Find where the given text appears and provide that cell's center as (X, Y) coordinate. 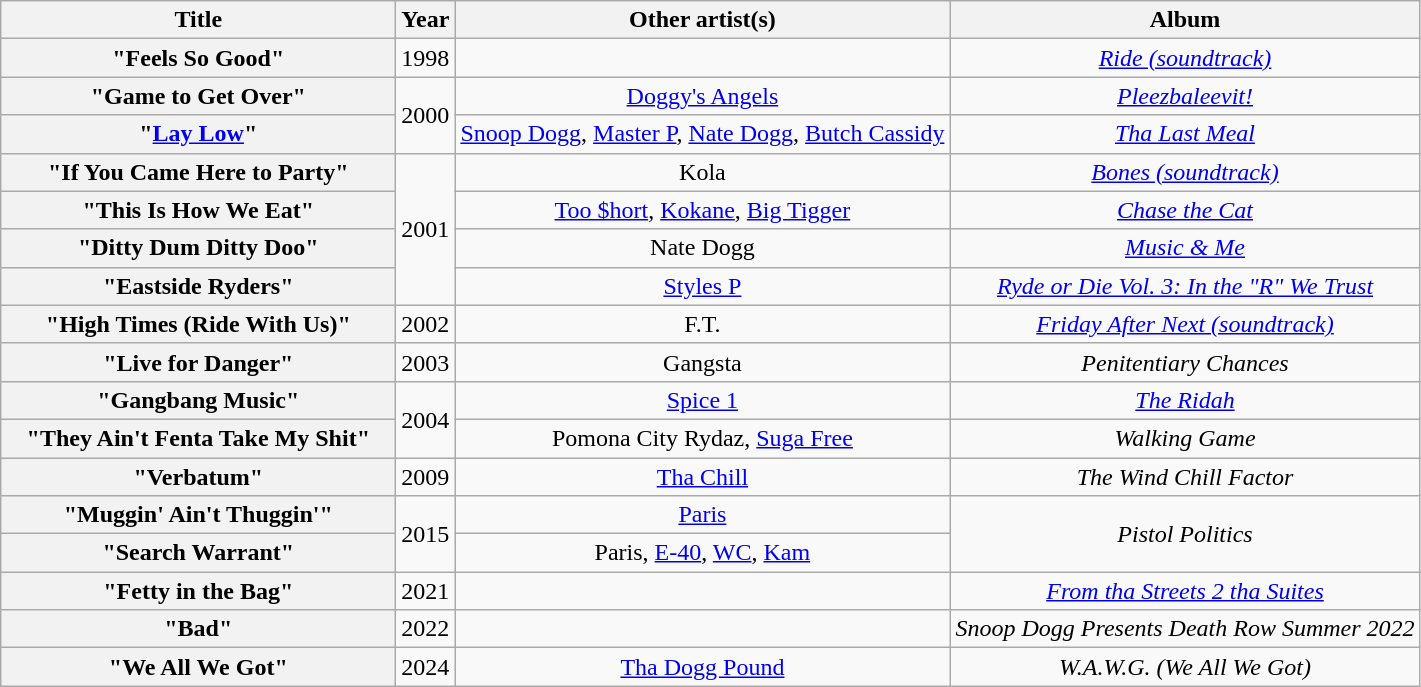
Tha Dogg Pound (702, 667)
From tha Streets 2 tha Suites (1185, 591)
1998 (426, 58)
"We All We Got" (198, 667)
2015 (426, 534)
"Game to Get Over" (198, 96)
Tha Chill (702, 477)
2009 (426, 477)
Penitentiary Chances (1185, 362)
Doggy's Angels (702, 96)
Snoop Dogg Presents Death Row Summer 2022 (1185, 629)
Music & Me (1185, 248)
"High Times (Ride With Us)" (198, 324)
The Wind Chill Factor (1185, 477)
Paris (702, 515)
2003 (426, 362)
Other artist(s) (702, 20)
W.A.W.G. (We All We Got) (1185, 667)
F.T. (702, 324)
Pleezbaleevit! (1185, 96)
Ryde or Die Vol. 3: In the "R" We Trust (1185, 286)
Paris, E-40, WC, Kam (702, 553)
Styles P (702, 286)
2000 (426, 115)
"Bad" (198, 629)
Spice 1 (702, 400)
Too $hort, Kokane, Big Tigger (702, 210)
"Eastside Ryders" (198, 286)
"Verbatum" (198, 477)
"If You Came Here to Party" (198, 172)
Title (198, 20)
2021 (426, 591)
Bones (soundtrack) (1185, 172)
"Gangbang Music" (198, 400)
2024 (426, 667)
2022 (426, 629)
"Fetty in the Bag" (198, 591)
2002 (426, 324)
Album (1185, 20)
"Live for Danger" (198, 362)
Chase the Cat (1185, 210)
Gangsta (702, 362)
Walking Game (1185, 438)
"Lay Low" (198, 134)
"They Ain't Fenta Take My Shit" (198, 438)
"Muggin' Ain't Thuggin'" (198, 515)
"Search Warrant" (198, 553)
Snoop Dogg, Master P, Nate Dogg, Butch Cassidy (702, 134)
Kola (702, 172)
Year (426, 20)
Pomona City Rydaz, Suga Free (702, 438)
Ride (soundtrack) (1185, 58)
2004 (426, 419)
"This Is How We Eat" (198, 210)
Nate Dogg (702, 248)
Tha Last Meal (1185, 134)
"Feels So Good" (198, 58)
The Ridah (1185, 400)
"Ditty Dum Ditty Doo" (198, 248)
Friday After Next (soundtrack) (1185, 324)
2001 (426, 229)
Pistol Politics (1185, 534)
